Search for the cell housing the specified text and yield its [x, y] center coordinate. 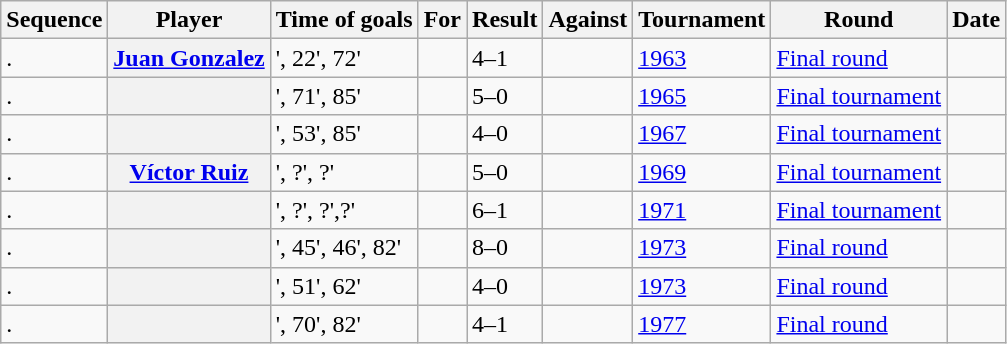
1969 [702, 172]
1977 [702, 324]
', ?', ?' [344, 172]
', ?', ?',?' [344, 210]
For [442, 20]
Time of goals [344, 20]
Round [859, 20]
', 22', 72' [344, 58]
1963 [702, 58]
', 53', 85' [344, 134]
Result [505, 20]
', 70', 82' [344, 324]
', 71', 85' [344, 96]
1971 [702, 210]
Player [189, 20]
', 45', 46', 82' [344, 248]
Tournament [702, 20]
Juan Gonzalez [189, 58]
6–1 [505, 210]
Víctor Ruiz [189, 172]
1965 [702, 96]
', 51', 62' [344, 286]
8–0 [505, 248]
Sequence [54, 20]
Date [976, 20]
1967 [702, 134]
Against [588, 20]
